From the cell containing the given text, extract its center point as [X, Y] coordinate. 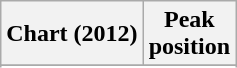
Peakposition [189, 34]
Chart (2012) [72, 34]
